Scan for the cell matching the given text and deliver its (x, y) coordinate at center. 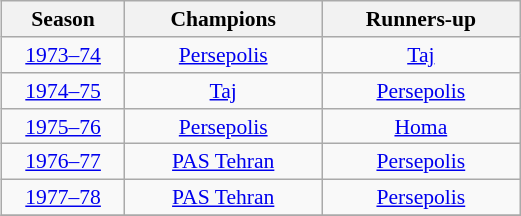
Season (64, 19)
Homa (421, 126)
1973–74 (64, 55)
1975–76 (64, 126)
Champions (223, 19)
1976–77 (64, 162)
1977–78 (64, 197)
1974–75 (64, 91)
Runners-up (421, 19)
